Search for the cell housing the specified text and yield its (X, Y) center coordinate. 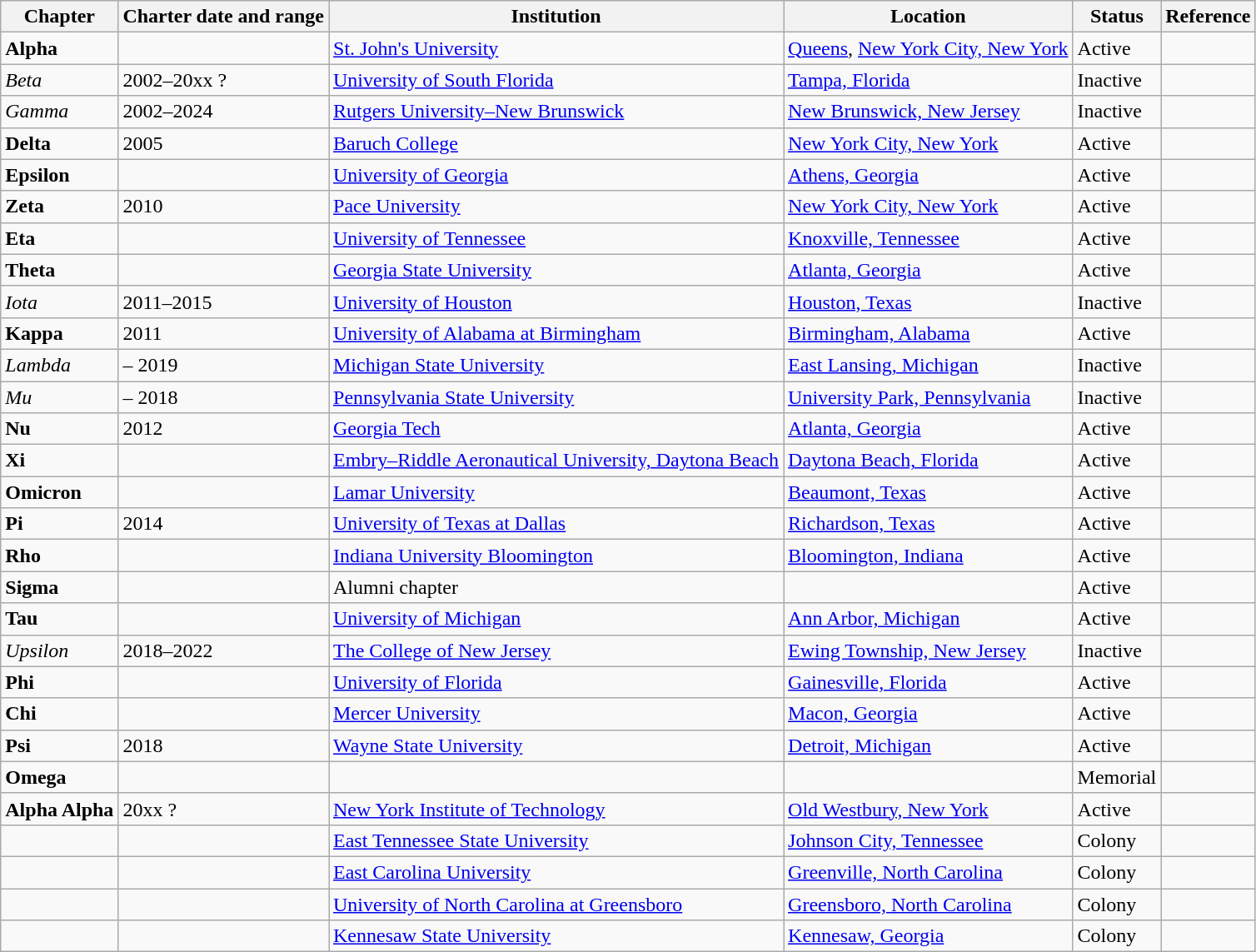
Phi (60, 682)
Bloomington, Indiana (929, 556)
Ewing Township, New Jersey (929, 650)
Epsilon (60, 175)
2011 (223, 333)
Georgia State University (556, 270)
Macon, Georgia (929, 714)
Knoxville, Tennessee (929, 238)
University of Tennessee (556, 238)
Kappa (60, 333)
Iota (60, 302)
Alpha (60, 48)
University of Alabama at Birmingham (556, 333)
Indiana University Bloomington (556, 556)
Rho (60, 556)
New York Institute of Technology (556, 809)
Reference (1208, 17)
– 2018 (223, 397)
Lambda (60, 365)
Athens, Georgia (929, 175)
East Tennessee State University (556, 840)
New Brunswick, New Jersey (929, 112)
University of Texas at Dallas (556, 524)
Wayne State University (556, 745)
Status (1117, 17)
Xi (60, 461)
Memorial (1117, 777)
2011–2015 (223, 302)
Tampa, Florida (929, 80)
Psi (60, 745)
Beta (60, 80)
Location (929, 17)
Nu (60, 429)
University of Houston (556, 302)
Sigma (60, 587)
Alumni chapter (556, 587)
Chi (60, 714)
Eta (60, 238)
Zeta (60, 207)
Rutgers University–New Brunswick (556, 112)
Daytona Beach, Florida (929, 461)
20xx ? (223, 809)
Detroit, Michigan (929, 745)
University of North Carolina at Greensboro (556, 904)
Delta (60, 143)
2002–2024 (223, 112)
2018–2022 (223, 650)
The College of New Jersey (556, 650)
Beaumont, Texas (929, 492)
2005 (223, 143)
Charter date and range (223, 17)
Houston, Texas (929, 302)
Alpha Alpha (60, 809)
Baruch College (556, 143)
University of Michigan (556, 619)
2012 (223, 429)
Johnson City, Tennessee (929, 840)
Queens, New York City, New York (929, 48)
University of Georgia (556, 175)
Omega (60, 777)
East Carolina University (556, 872)
Greensboro, North Carolina (929, 904)
University of South Florida (556, 80)
Gamma (60, 112)
St. John's University (556, 48)
– 2019 (223, 365)
Mu (60, 397)
University Park, Pennsylvania (929, 397)
Georgia Tech (556, 429)
Gainesville, Florida (929, 682)
Ann Arbor, Michigan (929, 619)
Michigan State University (556, 365)
University of Florida (556, 682)
Theta (60, 270)
Pace University (556, 207)
Embry–Riddle Aeronautical University, Daytona Beach (556, 461)
East Lansing, Michigan (929, 365)
Omicron (60, 492)
2018 (223, 745)
Birmingham, Alabama (929, 333)
Old Westbury, New York (929, 809)
Richardson, Texas (929, 524)
Kennesaw, Georgia (929, 936)
Lamar University (556, 492)
Pi (60, 524)
Mercer University (556, 714)
Greenville, North Carolina (929, 872)
Tau (60, 619)
Kennesaw State University (556, 936)
Institution (556, 17)
2014 (223, 524)
Upsilon (60, 650)
Chapter (60, 17)
Pennsylvania State University (556, 397)
2002–20xx ? (223, 80)
2010 (223, 207)
